Identify which cell holds the provided text, then report its (X, Y) central coordinate. 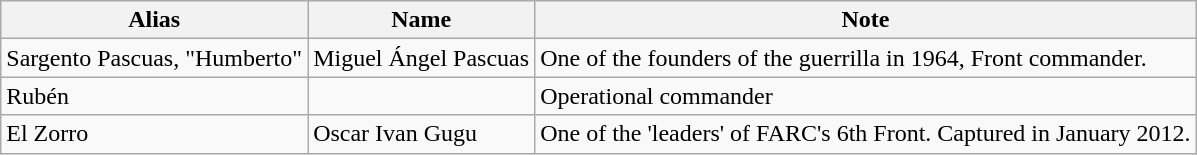
Operational commander (866, 96)
One of the 'leaders' of FARC's 6th Front. Captured in January 2012. (866, 134)
Oscar Ivan Gugu (422, 134)
Note (866, 20)
Name (422, 20)
One of the founders of the guerrilla in 1964, Front commander. (866, 58)
Miguel Ángel Pascuas (422, 58)
Alias (154, 20)
Rubén (154, 96)
Sargento Pascuas, "Humberto" (154, 58)
El Zorro (154, 134)
